Pinpoint the cell where the given text exists, returning its [x, y] midpoint coordinate. 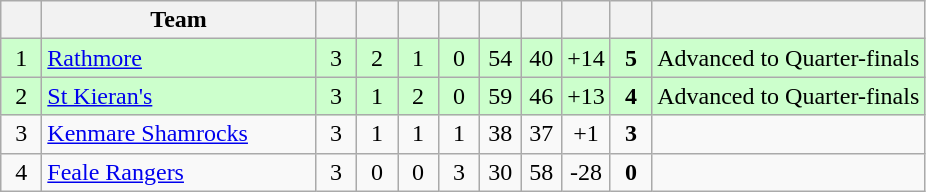
St Kieran's [179, 96]
5 [630, 58]
-28 [586, 172]
54 [500, 58]
58 [542, 172]
Kenmare Shamrocks [179, 134]
59 [500, 96]
Team [179, 20]
38 [500, 134]
46 [542, 96]
+13 [586, 96]
37 [542, 134]
40 [542, 58]
Feale Rangers [179, 172]
Rathmore [179, 58]
30 [500, 172]
+1 [586, 134]
+14 [586, 58]
